Locate the cell with the specified text and output its [x, y] center coordinate. 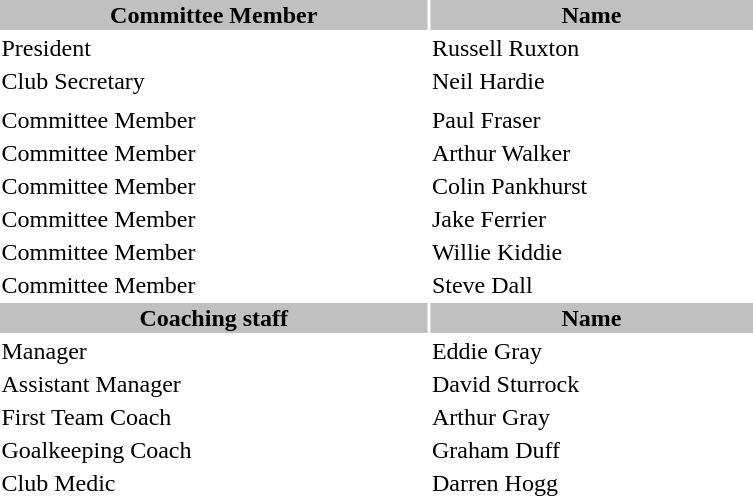
Arthur Gray [591, 417]
Goalkeeping Coach [214, 450]
Willie Kiddie [591, 252]
David Sturrock [591, 384]
Steve Dall [591, 285]
Coaching staff [214, 318]
Eddie Gray [591, 351]
Assistant Manager [214, 384]
First Team Coach [214, 417]
Paul Fraser [591, 120]
Arthur Walker [591, 153]
Club Secretary [214, 81]
Neil Hardie [591, 81]
President [214, 48]
Jake Ferrier [591, 219]
Manager [214, 351]
Colin Pankhurst [591, 186]
Russell Ruxton [591, 48]
Graham Duff [591, 450]
